Extract the [X, Y] coordinate from the center of the cell holding the provided text.  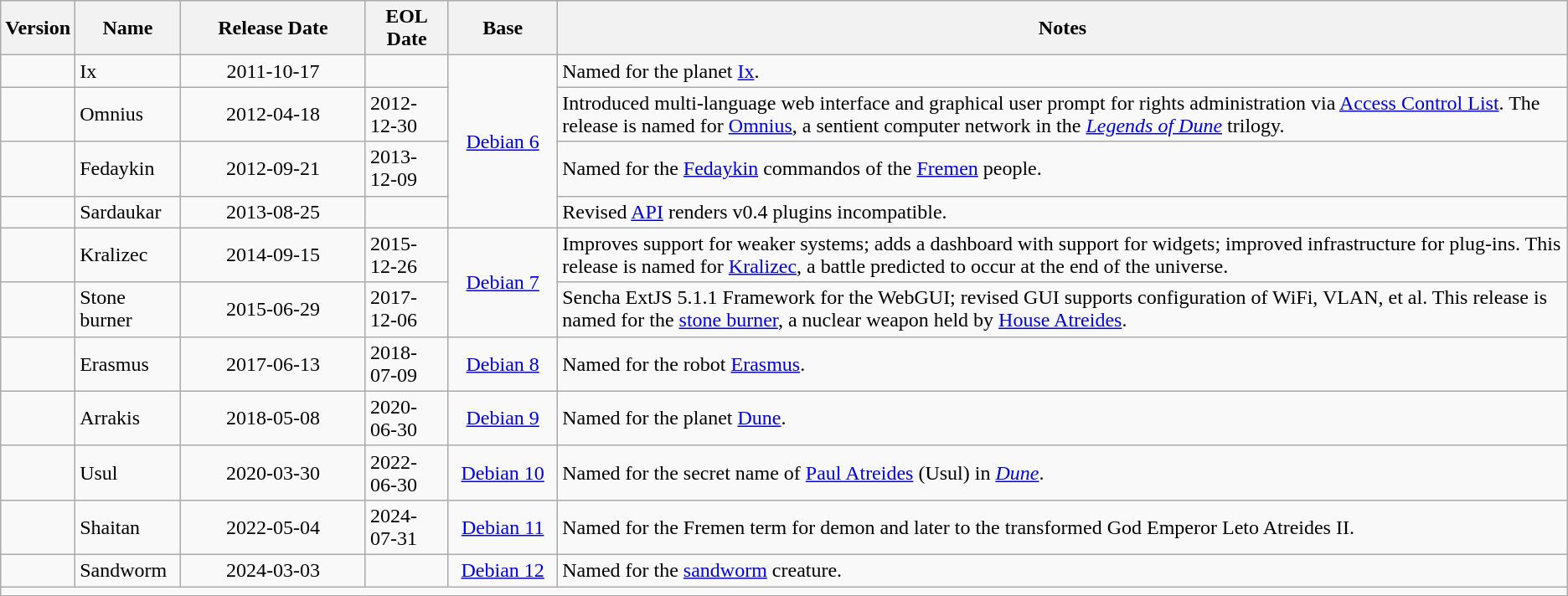
2018-07-09 [406, 363]
2012-04-18 [273, 114]
Erasmus [128, 363]
Kralizec [128, 254]
2022-05-04 [273, 527]
Fedaykin [128, 169]
Notes [1063, 28]
2024-03-03 [273, 570]
2012-12-30 [406, 114]
Debian 9 [503, 419]
Version [39, 28]
2014-09-15 [273, 254]
Debian 6 [503, 141]
2020-03-30 [273, 472]
Named for the Fremen term for demon and later to the transformed God Emperor Leto Atreides II. [1063, 527]
Usul [128, 472]
Named for the sandworm creature. [1063, 570]
Named for the planet Dune. [1063, 419]
Debian 10 [503, 472]
Named for the Fedaykin commandos of the Fremen people. [1063, 169]
EOL Date [406, 28]
Debian 8 [503, 363]
Name [128, 28]
Named for the planet Ix. [1063, 71]
Base [503, 28]
2015-12-26 [406, 254]
2013-08-25 [273, 212]
2011-10-17 [273, 71]
2012-09-21 [273, 169]
Debian 12 [503, 570]
2018-05-08 [273, 419]
Arrakis [128, 419]
Revised API renders v0.4 plugins incompatible. [1063, 212]
2015-06-29 [273, 310]
Debian 7 [503, 282]
Debian 11 [503, 527]
2013-12-09 [406, 169]
2024-07-31 [406, 527]
Stone burner [128, 310]
Omnius [128, 114]
Ix [128, 71]
2020-06-30 [406, 419]
2022-06-30 [406, 472]
Sardaukar [128, 212]
Named for the secret name of Paul Atreides (Usul) in Dune. [1063, 472]
Named for the robot Erasmus. [1063, 363]
2017-06-13 [273, 363]
2017-12-06 [406, 310]
Shaitan [128, 527]
Sandworm [128, 570]
Release Date [273, 28]
